Return (X, Y) of the center of cell containing provided text 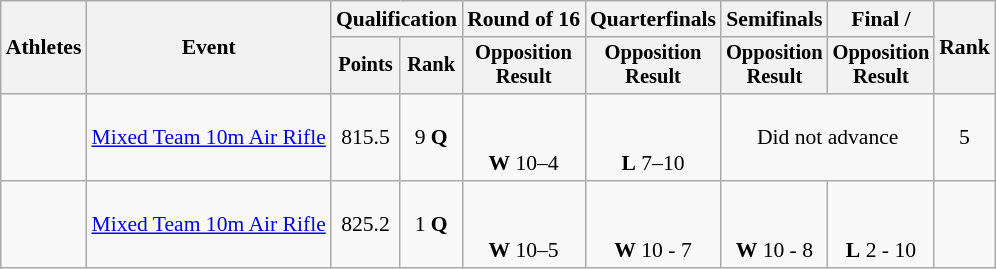
W 10 - 8 (774, 224)
5 (964, 138)
Athletes (44, 48)
L 7–10 (653, 138)
W 10–5 (524, 224)
9 Q (431, 138)
W 10 - 7 (653, 224)
Event (208, 48)
W 10–4 (524, 138)
L 2 - 10 (882, 224)
825.2 (366, 224)
Semifinals (774, 19)
815.5 (366, 138)
Points (366, 66)
Final / (882, 19)
Qualification (396, 19)
Did not advance (828, 138)
Quarterfinals (653, 19)
Round of 16 (524, 19)
1 Q (431, 224)
